From the cell containing the given text, extract its center point as [x, y] coordinate. 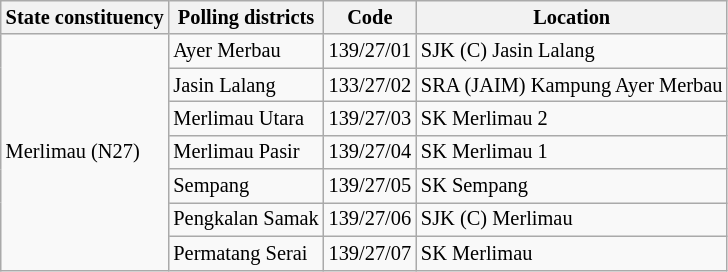
Permatang Serai [246, 253]
SRA (JAIM) Kampung Ayer Merbau [572, 85]
SJK (C) Merlimau [572, 219]
139/27/06 [370, 219]
139/27/01 [370, 51]
SK Merlimau 2 [572, 118]
SK Merlimau [572, 253]
139/27/05 [370, 186]
139/27/07 [370, 253]
Pengkalan Samak [246, 219]
Jasin Lalang [246, 85]
Location [572, 17]
Merlimau Pasir [246, 152]
State constituency [85, 17]
Polling districts [246, 17]
Code [370, 17]
Merlimau Utara [246, 118]
SK Merlimau 1 [572, 152]
SK Sempang [572, 186]
Ayer Merbau [246, 51]
133/27/02 [370, 85]
139/27/03 [370, 118]
Merlimau (N27) [85, 152]
SJK (C) Jasin Lalang [572, 51]
139/27/04 [370, 152]
Sempang [246, 186]
